Search for the cell housing the specified text and yield its [X, Y] center coordinate. 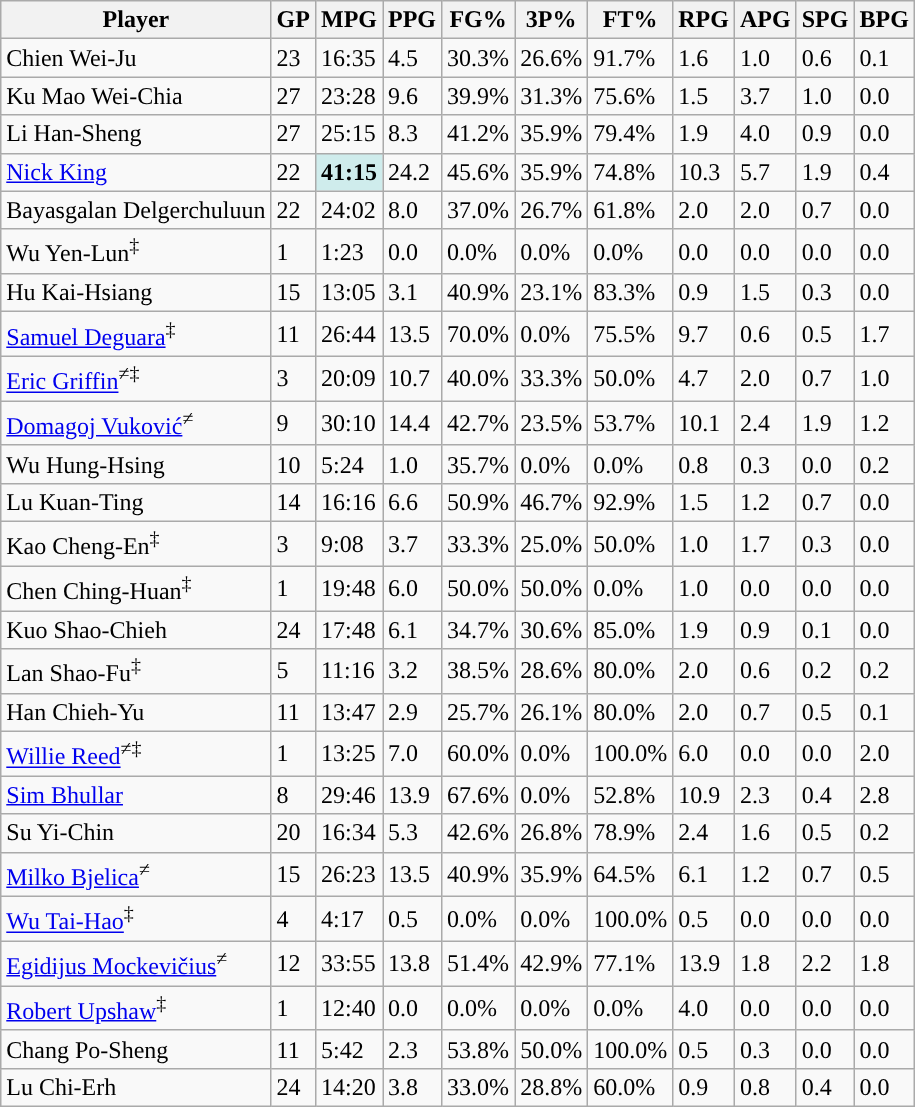
5.3 [412, 833]
13:25 [348, 754]
PPG [412, 20]
9.6 [412, 96]
41.2% [478, 134]
17:48 [348, 630]
40.0% [478, 378]
Chen Ching-Huan‡ [136, 588]
25.0% [552, 544]
8 [293, 795]
28.6% [552, 672]
BPG [884, 20]
2.9 [412, 712]
37.0% [478, 210]
5 [293, 672]
45.6% [478, 172]
Chien Wei-Ju [136, 58]
23.1% [552, 293]
4:17 [348, 920]
Lu Chi-Erh [136, 1087]
Chang Po-Sheng [136, 1049]
16:34 [348, 833]
Willie Reed≠‡ [136, 754]
16:35 [348, 58]
4.7 [704, 378]
46.7% [552, 502]
67.6% [478, 795]
Su Yi-Chin [136, 833]
Bayasgalan Delgerchuluun [136, 210]
24.2 [412, 172]
Egidijus Mockevičius≠ [136, 964]
Ku Mao Wei-Chia [136, 96]
42.6% [478, 833]
Wu Yen-Lun‡ [136, 252]
50.9% [478, 502]
30.6% [552, 630]
79.4% [630, 134]
70.0% [478, 334]
9 [293, 424]
FT% [630, 20]
Lu Kuan-Ting [136, 502]
1:23 [348, 252]
53.8% [478, 1049]
3P% [552, 20]
2.2 [825, 964]
12 [293, 964]
5:42 [348, 1049]
26.8% [552, 833]
Robert Upshaw‡ [136, 1008]
13:05 [348, 293]
4 [293, 920]
20:09 [348, 378]
Samuel Deguara‡ [136, 334]
Kuo Shao-Chieh [136, 630]
23:28 [348, 96]
42.9% [552, 964]
6.6 [412, 502]
42.7% [478, 424]
30.3% [478, 58]
13:47 [348, 712]
19:48 [348, 588]
14:20 [348, 1087]
78.9% [630, 833]
10.7 [412, 378]
FG% [478, 20]
25:15 [348, 134]
2.8 [884, 795]
26:23 [348, 874]
92.9% [630, 502]
29:46 [348, 795]
9.7 [704, 334]
3.8 [412, 1087]
4.5 [412, 58]
61.8% [630, 210]
28.8% [552, 1087]
10.3 [704, 172]
8.3 [412, 134]
23 [293, 58]
Li Han-Sheng [136, 134]
8.0 [412, 210]
GP [293, 20]
33:55 [348, 964]
75.5% [630, 334]
Player [136, 20]
Wu Hung-Hsing [136, 464]
Kao Cheng-En‡ [136, 544]
34.7% [478, 630]
3.1 [412, 293]
64.5% [630, 874]
74.8% [630, 172]
13.8 [412, 964]
20 [293, 833]
7.0 [412, 754]
91.7% [630, 58]
38.5% [478, 672]
5:24 [348, 464]
53.7% [630, 424]
12:40 [348, 1008]
41:15 [348, 172]
83.3% [630, 293]
Domagoj Vuković≠ [136, 424]
Sim Bhullar [136, 795]
24:02 [348, 210]
Han Chieh-Yu [136, 712]
5.7 [765, 172]
23.5% [552, 424]
14 [293, 502]
Hu Kai-Hsiang [136, 293]
11:16 [348, 672]
SPG [825, 20]
9:08 [348, 544]
35.7% [478, 464]
APG [765, 20]
14.4 [412, 424]
RPG [704, 20]
16:16 [348, 502]
3.2 [412, 672]
30:10 [348, 424]
51.4% [478, 964]
10 [293, 464]
Nick King [136, 172]
26:44 [348, 334]
39.9% [478, 96]
77.1% [630, 964]
Lan Shao-Fu‡ [136, 672]
33.0% [478, 1087]
85.0% [630, 630]
75.6% [630, 96]
31.3% [552, 96]
52.8% [630, 795]
Wu Tai-Hao‡ [136, 920]
Eric Griffin≠‡ [136, 378]
10.9 [704, 795]
26.1% [552, 712]
25.7% [478, 712]
26.7% [552, 210]
Milko Bjelica≠ [136, 874]
MPG [348, 20]
26.6% [552, 58]
10.1 [704, 424]
